For the text-containing cell, return its midpoint in (X, Y) coordinate format. 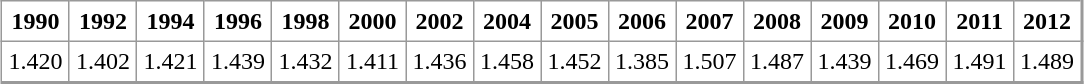
1.411 (372, 62)
1.402 (103, 62)
1.432 (306, 62)
2007 (710, 21)
1.458 (507, 62)
2006 (642, 21)
1.487 (777, 62)
1.385 (642, 62)
2008 (777, 21)
1990 (36, 21)
1994 (171, 21)
1.421 (171, 62)
1.489 (1047, 62)
1998 (306, 21)
1.507 (710, 62)
2004 (507, 21)
1992 (103, 21)
1.452 (575, 62)
1.420 (36, 62)
2012 (1047, 21)
2002 (440, 21)
1.436 (440, 62)
2005 (575, 21)
1.469 (912, 62)
1.491 (980, 62)
2000 (372, 21)
2011 (980, 21)
1996 (238, 21)
2010 (912, 21)
2009 (845, 21)
